Search for the cell housing the specified text and yield its [x, y] center coordinate. 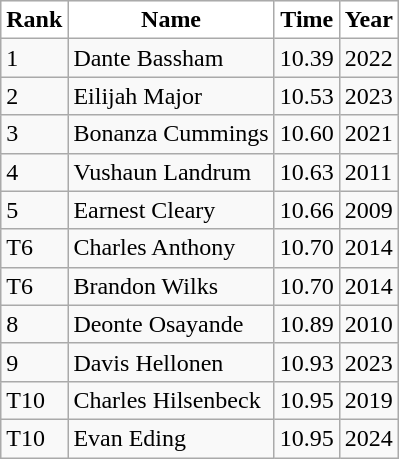
3 [34, 134]
8 [34, 324]
2019 [368, 400]
Time [306, 20]
Eilijah Major [171, 96]
5 [34, 210]
2021 [368, 134]
Year [368, 20]
10.63 [306, 172]
10.39 [306, 58]
2024 [368, 438]
10.89 [306, 324]
2 [34, 96]
2022 [368, 58]
Deonte Osayande [171, 324]
Vushaun Landrum [171, 172]
4 [34, 172]
10.66 [306, 210]
Rank [34, 20]
2009 [368, 210]
2011 [368, 172]
Bonanza Cummings [171, 134]
1 [34, 58]
Davis Hellonen [171, 362]
Brandon Wilks [171, 286]
10.53 [306, 96]
Charles Hilsenbeck [171, 400]
10.60 [306, 134]
9 [34, 362]
Evan Eding [171, 438]
Charles Anthony [171, 248]
Earnest Cleary [171, 210]
2010 [368, 324]
Name [171, 20]
Dante Bassham [171, 58]
10.93 [306, 362]
